Return [X, Y] of the center of cell containing provided text 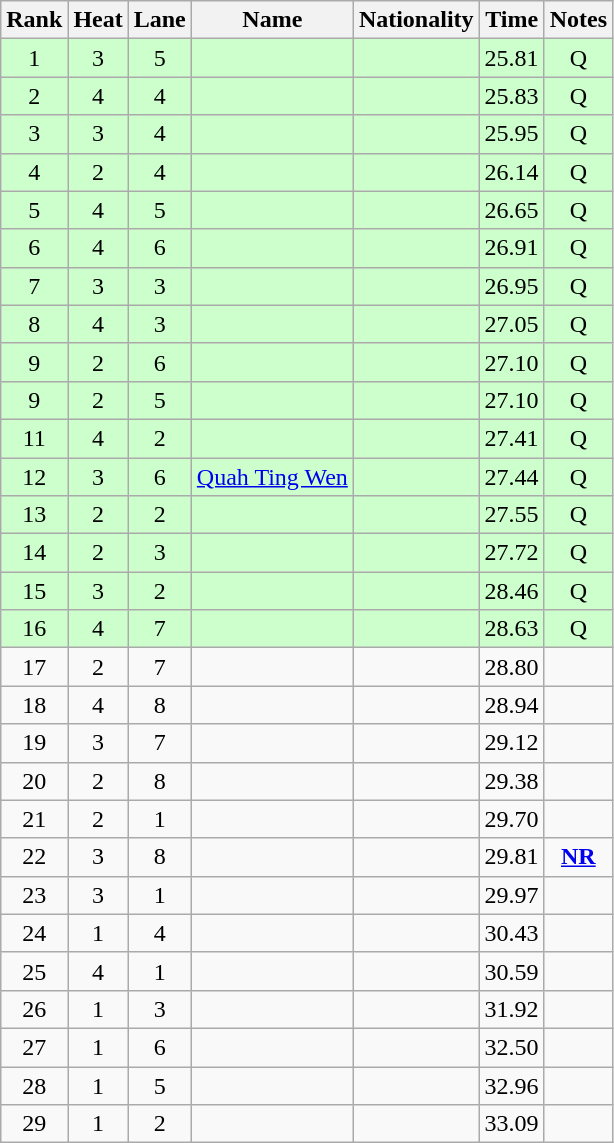
27.05 [512, 324]
Lane [160, 20]
28.63 [512, 629]
31.92 [512, 1009]
15 [34, 591]
Time [512, 20]
Name [272, 20]
25.83 [512, 96]
32.96 [512, 1085]
25 [34, 971]
32.50 [512, 1047]
20 [34, 781]
29.38 [512, 781]
11 [34, 438]
25.95 [512, 134]
13 [34, 515]
14 [34, 553]
18 [34, 705]
16 [34, 629]
Nationality [416, 20]
17 [34, 667]
27 [34, 1047]
30.43 [512, 933]
12 [34, 477]
24 [34, 933]
28 [34, 1085]
Notes [578, 20]
27.41 [512, 438]
19 [34, 743]
29.81 [512, 857]
29.97 [512, 895]
27.55 [512, 515]
Quah Ting Wen [272, 477]
29.70 [512, 819]
33.09 [512, 1124]
28.94 [512, 705]
28.46 [512, 591]
28.80 [512, 667]
NR [578, 857]
26.91 [512, 248]
Rank [34, 20]
27.72 [512, 553]
21 [34, 819]
26 [34, 1009]
22 [34, 857]
30.59 [512, 971]
29 [34, 1124]
26.95 [512, 286]
29.12 [512, 743]
25.81 [512, 58]
27.44 [512, 477]
26.65 [512, 210]
Heat [98, 20]
23 [34, 895]
26.14 [512, 172]
